Determine the (x, y) coordinate at the center of the cell enclosing the given text.  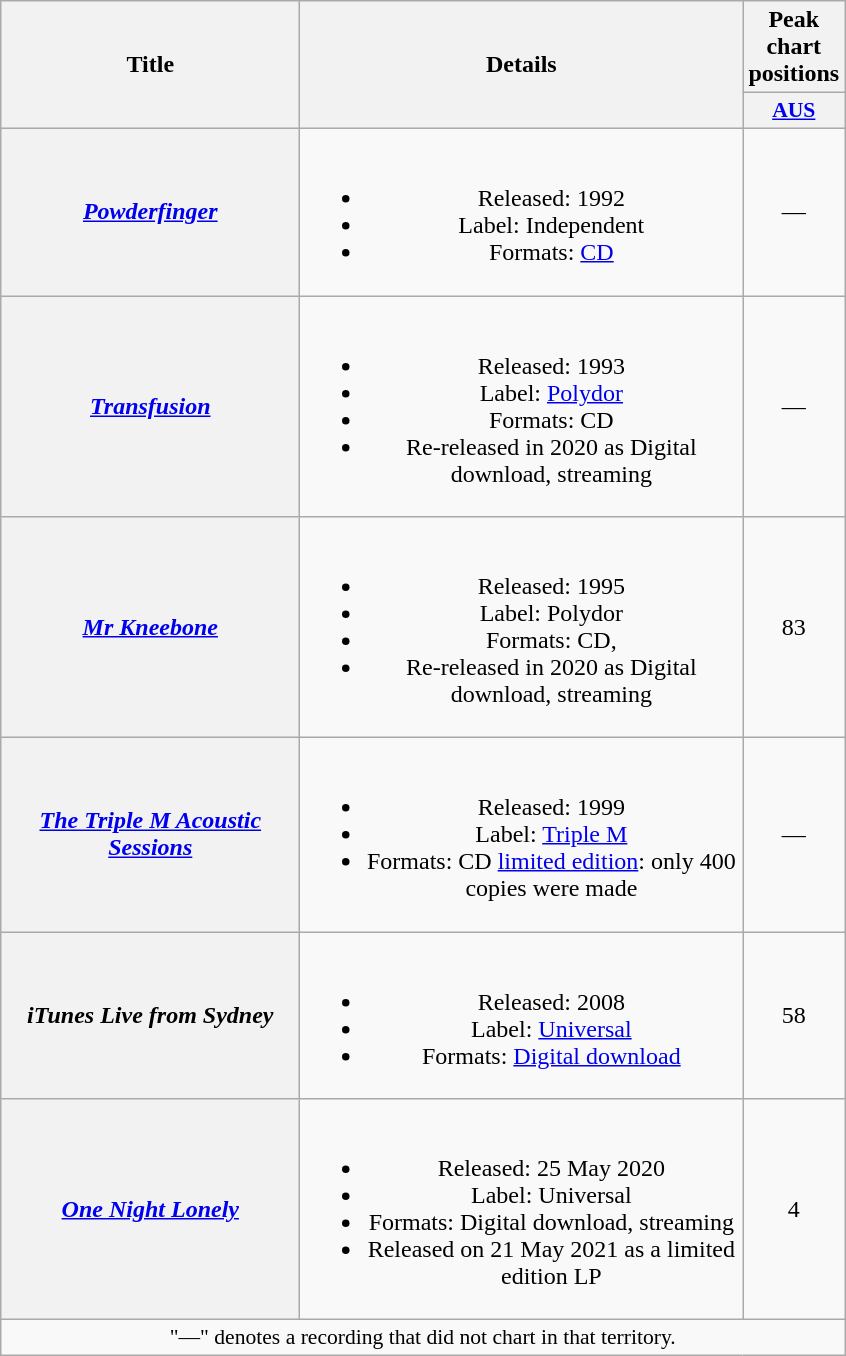
Released: 25 May 2020Label: UniversalFormats: Digital download, streamingReleased on 21 May 2021 as a limited edition LP (522, 1210)
One Night Lonely (150, 1210)
Peak chart positions (794, 47)
AUS (794, 111)
Released: 2008Label: UniversalFormats: Digital download (522, 1016)
4 (794, 1210)
Transfusion (150, 406)
Released: 1999Label: Triple MFormats: CD limited edition: only 400 copies were made (522, 835)
58 (794, 1016)
"—" denotes a recording that did not chart in that territory. (423, 1338)
Released: 1992Label: IndependentFormats: CD (522, 212)
Mr Kneebone (150, 628)
83 (794, 628)
Released: 1995Label: PolydorFormats: CD,Re-released in 2020 as Digital download, streaming (522, 628)
iTunes Live from Sydney (150, 1016)
The Triple M Acoustic Sessions (150, 835)
Powderfinger (150, 212)
Released: 1993Label: PolydorFormats: CDRe-released in 2020 as Digital download, streaming (522, 406)
Title (150, 65)
Details (522, 65)
